Search for the cell housing the specified text and yield its [x, y] center coordinate. 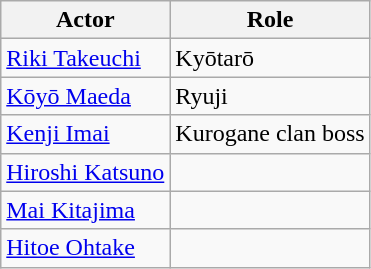
Kenji Imai [86, 134]
Ryuji [270, 96]
Kōyō Maeda [86, 96]
Actor [86, 20]
Kyōtarō [270, 58]
Mai Kitajima [86, 210]
Riki Takeuchi [86, 58]
Kurogane clan boss [270, 134]
Hiroshi Katsuno [86, 172]
Hitoe Ohtake [86, 248]
Role [270, 20]
